Identify which cell holds the provided text, then report its [x, y] central coordinate. 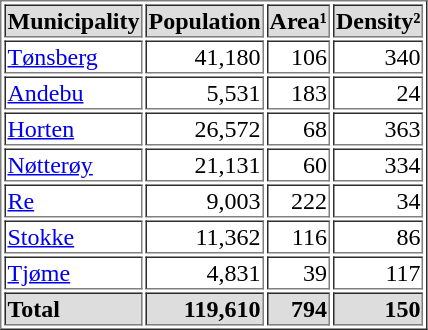
39 [298, 272]
21,131 [205, 164]
150 [378, 308]
119,610 [205, 308]
86 [378, 236]
Tjøme [73, 272]
222 [298, 200]
Total [73, 308]
334 [378, 164]
106 [298, 56]
4,831 [205, 272]
794 [298, 308]
9,003 [205, 200]
26,572 [205, 128]
41,180 [205, 56]
5,531 [205, 92]
116 [298, 236]
24 [378, 92]
Horten [73, 128]
Nøtterøy [73, 164]
Population [205, 20]
Density² [378, 20]
Area¹ [298, 20]
60 [298, 164]
Andebu [73, 92]
Re [73, 200]
117 [378, 272]
363 [378, 128]
34 [378, 200]
Tønsberg [73, 56]
11,362 [205, 236]
183 [298, 92]
Municipality [73, 20]
68 [298, 128]
340 [378, 56]
Stokke [73, 236]
